Determine the (x, y) coordinate at the center of the cell enclosing the given text.  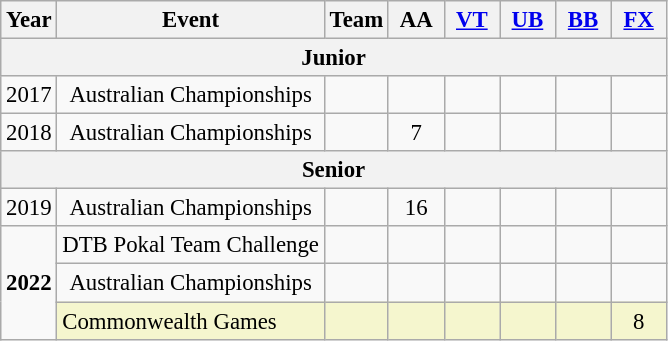
2019 (29, 208)
16 (416, 208)
Event (190, 20)
Junior (334, 58)
DTB Pokal Team Challenge (190, 245)
FX (639, 20)
Commonwealth Games (190, 321)
Senior (334, 170)
BB (583, 20)
AA (416, 20)
7 (416, 133)
UB (528, 20)
2017 (29, 95)
Team (356, 20)
8 (639, 321)
VT (472, 20)
2018 (29, 133)
2022 (29, 282)
Year (29, 20)
